From the cell containing the given text, extract its center point as [X, Y] coordinate. 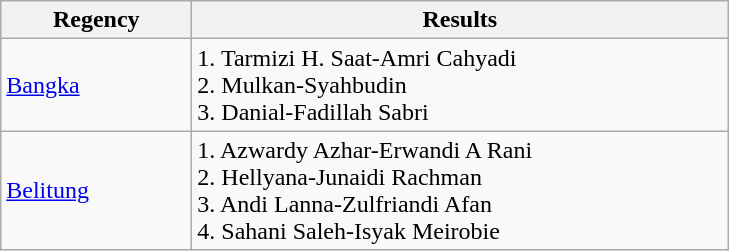
Regency [96, 20]
1. Azwardy Azhar-Erwandi A Rani2. Hellyana-Junaidi Rachman3. Andi Lanna-Zulfriandi Afan4. Sahani Saleh-Isyak Meirobie [460, 190]
Belitung [96, 190]
Results [460, 20]
Bangka [96, 85]
1. Tarmizi H. Saat-Amri Cahyadi2. Mulkan-Syahbudin3. Danial-Fadillah Sabri [460, 85]
